Determine the [X, Y] coordinate at the center of the cell enclosing the given text.  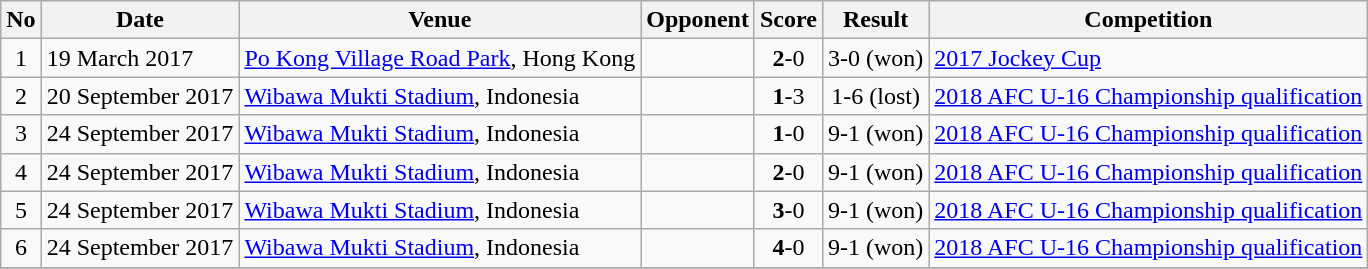
1 [21, 58]
Venue [440, 20]
3 [21, 134]
4-0 [788, 248]
2 [21, 96]
Date [140, 20]
1-3 [788, 96]
Competition [1148, 20]
Result [875, 20]
5 [21, 210]
19 March 2017 [140, 58]
No [21, 20]
6 [21, 248]
1-0 [788, 134]
1-6 (lost) [875, 96]
2017 Jockey Cup [1148, 58]
4 [21, 172]
Opponent [698, 20]
3-0 [788, 210]
3-0 (won) [875, 58]
Po Kong Village Road Park, Hong Kong [440, 58]
Score [788, 20]
20 September 2017 [140, 96]
